Pinpoint the cell where the given text exists, returning its [X, Y] midpoint coordinate. 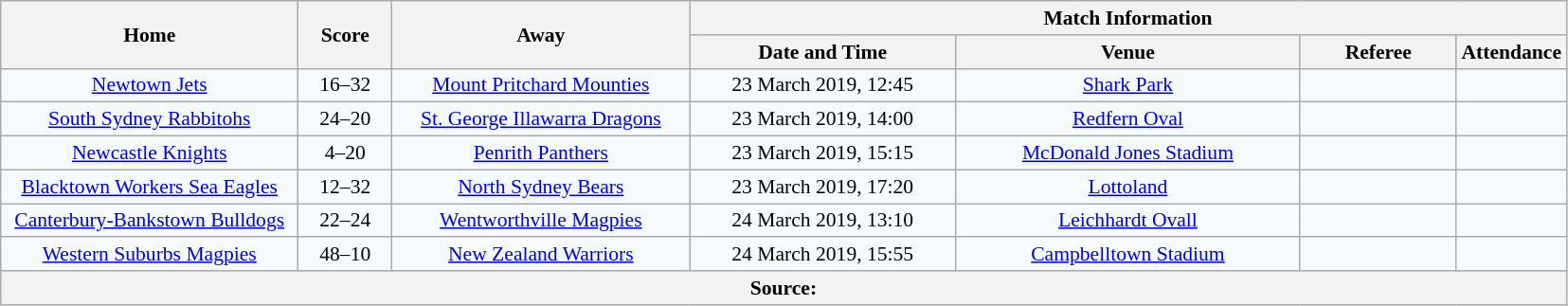
Lottoland [1128, 187]
New Zealand Warriors [541, 255]
Score [345, 34]
Source: [784, 288]
Match Information [1127, 18]
Campbelltown Stadium [1128, 255]
23 March 2019, 12:45 [822, 85]
Blacktown Workers Sea Eagles [150, 187]
22–24 [345, 221]
Away [541, 34]
23 March 2019, 17:20 [822, 187]
Newcastle Knights [150, 153]
Canterbury-Bankstown Bulldogs [150, 221]
South Sydney Rabbitohs [150, 119]
4–20 [345, 153]
23 March 2019, 15:15 [822, 153]
Wentworthville Magpies [541, 221]
Date and Time [822, 52]
24–20 [345, 119]
24 March 2019, 13:10 [822, 221]
23 March 2019, 14:00 [822, 119]
24 March 2019, 15:55 [822, 255]
Mount Pritchard Mounties [541, 85]
Leichhardt Ovall [1128, 221]
Shark Park [1128, 85]
Redfern Oval [1128, 119]
North Sydney Bears [541, 187]
12–32 [345, 187]
McDonald Jones Stadium [1128, 153]
Home [150, 34]
Referee [1378, 52]
Penrith Panthers [541, 153]
Attendance [1511, 52]
St. George Illawarra Dragons [541, 119]
Venue [1128, 52]
16–32 [345, 85]
Newtown Jets [150, 85]
Western Suburbs Magpies [150, 255]
48–10 [345, 255]
